Search for the cell housing the specified text and yield its (x, y) center coordinate. 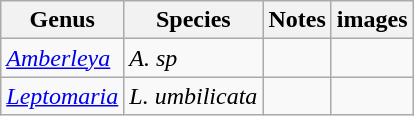
Genus (62, 20)
L. umbilicata (194, 96)
images (372, 20)
Amberleya (62, 58)
Leptomaria (62, 96)
Notes (297, 20)
Species (194, 20)
A. sp (194, 58)
